Capture the cell that displays the provided text and extract its [X, Y] central coordinate. 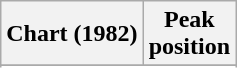
Chart (1982) [72, 34]
Peakposition [189, 34]
